From the cell containing the given text, extract its center point as (x, y) coordinate. 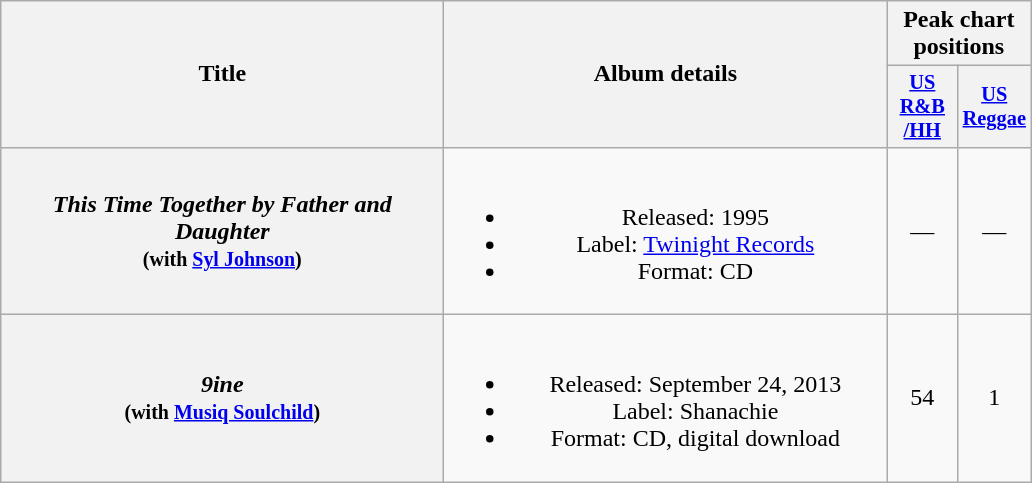
Title (222, 74)
This Time Together by Father and Daughter (with Syl Johnson) (222, 230)
USReggae (994, 107)
9ine (with Musiq Soulchild) (222, 398)
USR&B/HH (922, 107)
Album details (666, 74)
Released: September 24, 2013Label: ShanachieFormat: CD, digital download (666, 398)
Peak chart positions (959, 34)
54 (922, 398)
1 (994, 398)
Released: 1995Label: Twinight RecordsFormat: CD (666, 230)
